Provide the (X, Y) coordinate of the cell's center where the given text is located.  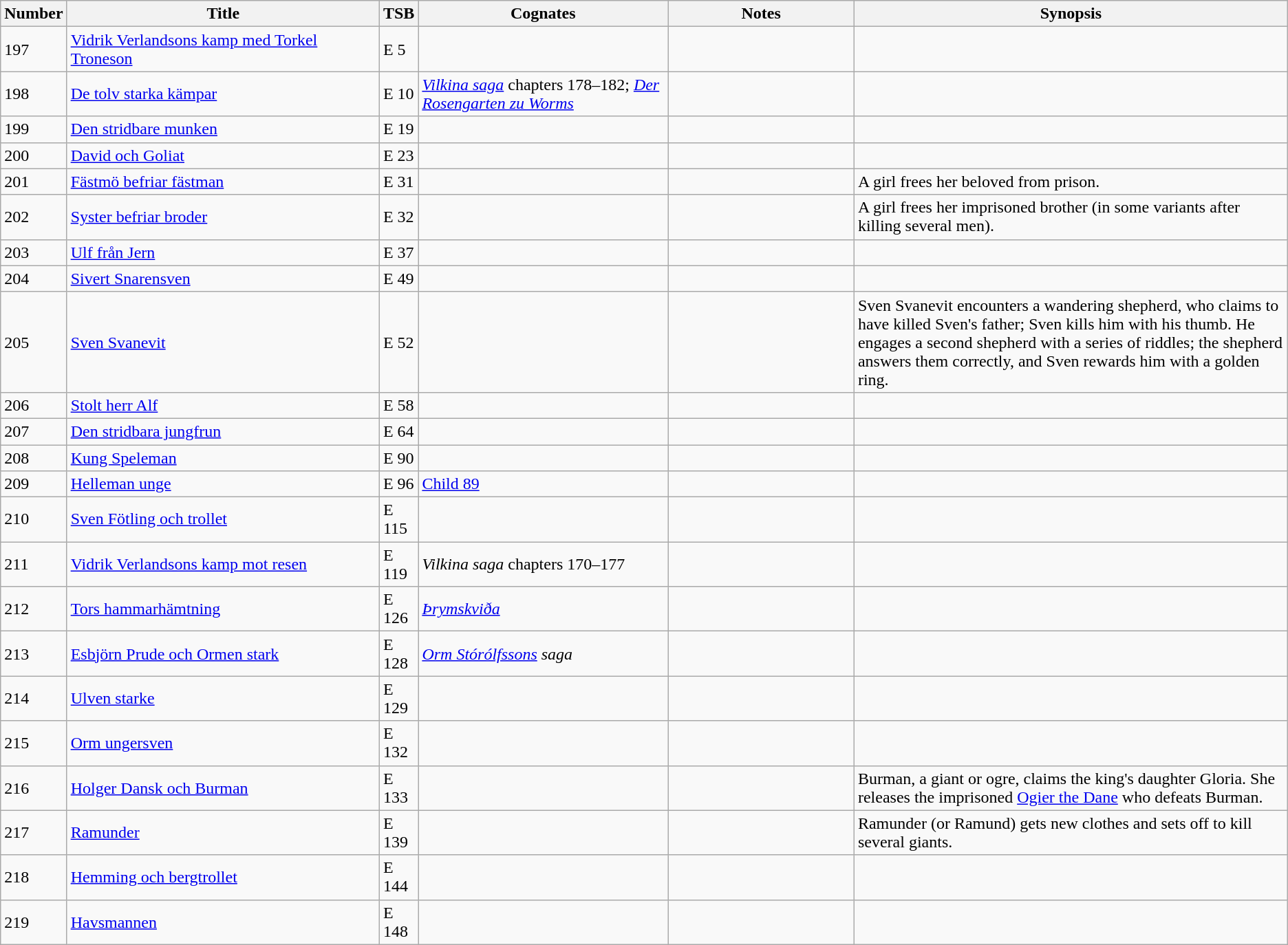
216 (34, 788)
Den stridbare munken (223, 129)
Vidrik Verlandsons kamp mot resen (223, 564)
Havsmannen (223, 922)
Vidrik Verlandsons kamp med Torkel Troneson (223, 50)
Vilkina saga chapters 170–177 (544, 564)
Fästmö befriar fästman (223, 182)
E 126 (398, 609)
Holger Dansk och Burman (223, 788)
206 (34, 405)
E 144 (398, 878)
207 (34, 431)
203 (34, 252)
Title (223, 14)
219 (34, 922)
202 (34, 217)
198 (34, 94)
E 139 (398, 832)
E 5 (398, 50)
A girl frees her imprisoned brother (in some variants after killing several men). (1071, 217)
E 128 (398, 653)
E 90 (398, 457)
Ramunder (223, 832)
Orm Stórólfssons saga (544, 653)
Synopsis (1071, 14)
Þrymskviða (544, 609)
E 58 (398, 405)
E 129 (398, 699)
212 (34, 609)
Ramunder (or Ramund) gets new clothes and sets off to kill several giants. (1071, 832)
Vilkina saga chapters 178–182; Der Rosengarten zu Worms (544, 94)
199 (34, 129)
Cognates (544, 14)
TSB (398, 14)
Notes (761, 14)
E 148 (398, 922)
Orm ungersven (223, 743)
Stolt herr Alf (223, 405)
210 (34, 520)
Child 89 (544, 484)
E 96 (398, 484)
Sven Fötling och trollet (223, 520)
E 49 (398, 279)
E 115 (398, 520)
E 10 (398, 94)
211 (34, 564)
E 119 (398, 564)
E 23 (398, 155)
E 19 (398, 129)
De tolv starka kämpar (223, 94)
Number (34, 14)
213 (34, 653)
214 (34, 699)
Kung Speleman (223, 457)
E 64 (398, 431)
Den stridbara jungfrun (223, 431)
217 (34, 832)
Burman, a giant or ogre, claims the king's daughter Gloria. She releases the imprisoned Ogier the Dane who defeats Burman. (1071, 788)
Helleman unge (223, 484)
204 (34, 279)
215 (34, 743)
E 31 (398, 182)
David och Goliat (223, 155)
E 52 (398, 342)
E 133 (398, 788)
205 (34, 342)
E 37 (398, 252)
Tors hammarhämtning (223, 609)
E 132 (398, 743)
Syster befriar broder (223, 217)
A girl frees her beloved from prison. (1071, 182)
208 (34, 457)
Hemming och bergtrollet (223, 878)
Sivert Snarensven (223, 279)
218 (34, 878)
E 32 (398, 217)
201 (34, 182)
Ulf från Jern (223, 252)
Ulven starke (223, 699)
200 (34, 155)
209 (34, 484)
197 (34, 50)
Sven Svanevit (223, 342)
Esbjörn Prude och Ormen stark (223, 653)
